Pinpoint the cell where the given text exists, returning its (x, y) midpoint coordinate. 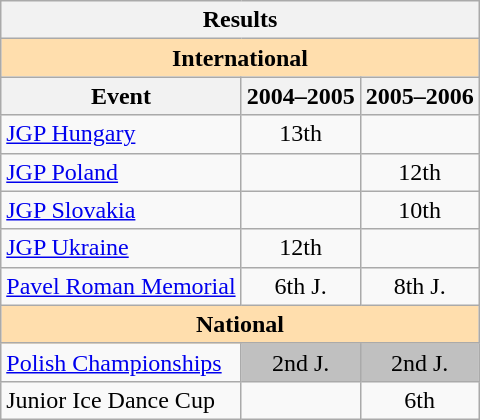
10th (420, 210)
Junior Ice Dance Cup (121, 400)
Event (121, 96)
International (240, 58)
JGP Slovakia (121, 210)
6th J. (300, 286)
National (240, 324)
Pavel Roman Memorial (121, 286)
2005–2006 (420, 96)
8th J. (420, 286)
6th (420, 400)
2004–2005 (300, 96)
JGP Hungary (121, 134)
JGP Ukraine (121, 248)
Polish Championships (121, 362)
Results (240, 20)
13th (300, 134)
JGP Poland (121, 172)
